Locate the cell with the specified text and output its [x, y] center coordinate. 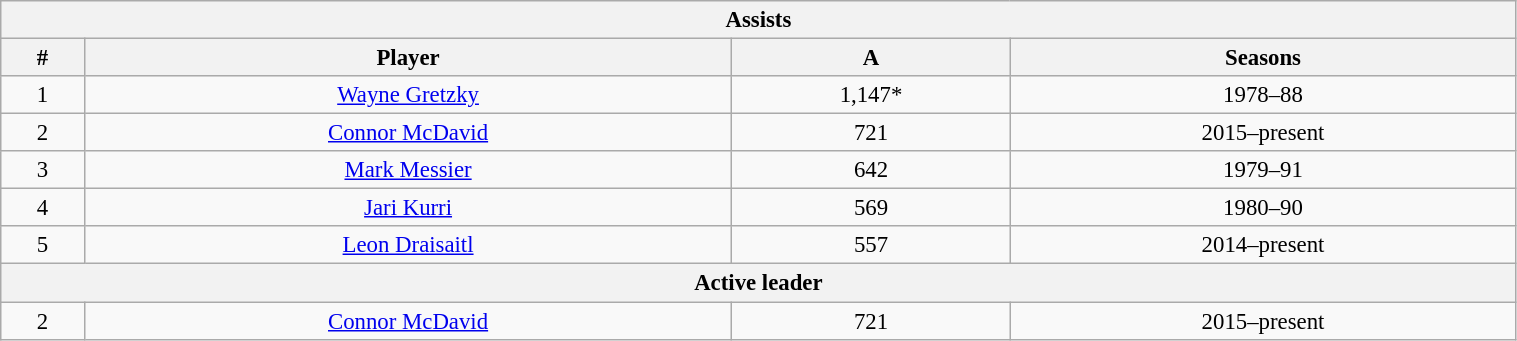
Wayne Gretzky [408, 95]
557 [871, 245]
4 [42, 208]
1,147* [871, 95]
Active leader [758, 283]
5 [42, 245]
A [871, 58]
Jari Kurri [408, 208]
1980–90 [1263, 208]
1 [42, 95]
Seasons [1263, 58]
1978–88 [1263, 95]
642 [871, 170]
Mark Messier [408, 170]
Assists [758, 20]
569 [871, 208]
3 [42, 170]
1979–91 [1263, 170]
2014–present [1263, 245]
Player [408, 58]
# [42, 58]
Leon Draisaitl [408, 245]
